Determine the (x, y) coordinate at the center of the cell enclosing the given text.  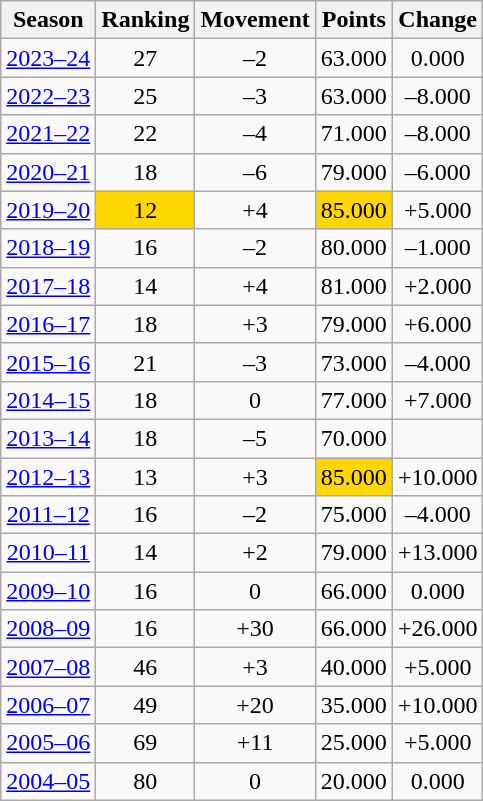
2018–19 (48, 248)
Ranking (146, 20)
25.000 (354, 743)
75.000 (354, 515)
2010–11 (48, 553)
25 (146, 96)
2023–24 (48, 58)
2022–23 (48, 96)
81.000 (354, 286)
2016–17 (48, 324)
80.000 (354, 248)
2012–13 (48, 477)
Movement (255, 20)
71.000 (354, 134)
2006–07 (48, 705)
2013–14 (48, 438)
–1.000 (438, 248)
+30 (255, 629)
+6.000 (438, 324)
+2 (255, 553)
49 (146, 705)
80 (146, 781)
70.000 (354, 438)
2007–08 (48, 667)
2009–10 (48, 591)
2005–06 (48, 743)
2015–16 (48, 362)
40.000 (354, 667)
2014–15 (48, 400)
2020–21 (48, 172)
2008–09 (48, 629)
73.000 (354, 362)
77.000 (354, 400)
Season (48, 20)
12 (146, 210)
13 (146, 477)
2017–18 (48, 286)
27 (146, 58)
Points (354, 20)
20.000 (354, 781)
21 (146, 362)
–6 (255, 172)
–6.000 (438, 172)
2011–12 (48, 515)
22 (146, 134)
+11 (255, 743)
Change (438, 20)
46 (146, 667)
+7.000 (438, 400)
+26.000 (438, 629)
35.000 (354, 705)
+13.000 (438, 553)
69 (146, 743)
–4 (255, 134)
+20 (255, 705)
2004–05 (48, 781)
–5 (255, 438)
2021–22 (48, 134)
2019–20 (48, 210)
+2.000 (438, 286)
